Search for the cell housing the specified text and yield its [x, y] center coordinate. 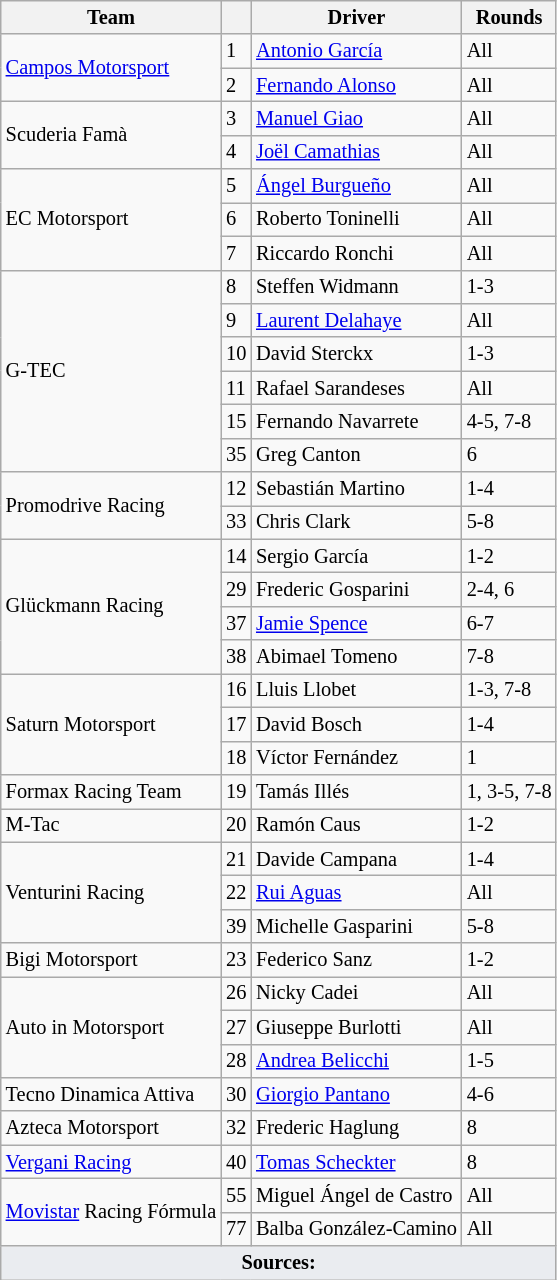
11 [236, 388]
Campos Motorsport [111, 68]
2 [236, 85]
15 [236, 421]
Jamie Spence [356, 623]
Steffen Widmann [356, 287]
5 [236, 186]
32 [236, 1128]
37 [236, 623]
Movistar Racing Fórmula [111, 1212]
Venturini Racing [111, 892]
Sebastián Martino [356, 489]
Frederic Haglung [356, 1128]
Davide Campana [356, 859]
4-5, 7-8 [510, 421]
Tomas Scheckter [356, 1162]
Rui Aguas [356, 892]
20 [236, 825]
Abimael Tomeno [356, 657]
35 [236, 455]
EC Motorsport [111, 220]
6-7 [510, 623]
Greg Canton [356, 455]
18 [236, 758]
Laurent Delahaye [356, 320]
55 [236, 1195]
14 [236, 556]
Scuderia Famà [111, 134]
29 [236, 589]
2-4, 6 [510, 589]
Chris Clark [356, 522]
Michelle Gasparini [356, 926]
Bigi Motorsport [111, 960]
38 [236, 657]
Tecno Dinamica Attiva [111, 1094]
Sources: [279, 1263]
19 [236, 791]
21 [236, 859]
33 [236, 522]
28 [236, 1061]
Miguel Ángel de Castro [356, 1195]
26 [236, 993]
4-6 [510, 1094]
Auto in Motorsport [111, 1026]
Tamás Illés [356, 791]
30 [236, 1094]
Giuseppe Burlotti [356, 1027]
Azteca Motorsport [111, 1128]
Joël Camathias [356, 152]
Giorgio Pantano [356, 1094]
Sergio García [356, 556]
Manuel Giao [356, 118]
Víctor Fernández [356, 758]
77 [236, 1229]
Vergani Racing [111, 1162]
12 [236, 489]
9 [236, 320]
1-3, 7-8 [510, 690]
David Bosch [356, 724]
40 [236, 1162]
Roberto Toninelli [356, 219]
22 [236, 892]
Ángel Burgueño [356, 186]
Formax Racing Team [111, 791]
Lluis Llobet [356, 690]
4 [236, 152]
7-8 [510, 657]
Federico Sanz [356, 960]
G-TEC [111, 371]
17 [236, 724]
Riccardo Ronchi [356, 253]
1-5 [510, 1061]
Promodrive Racing [111, 506]
David Sterckx [356, 354]
Team [111, 17]
Nicky Cadei [356, 993]
Glückmann Racing [111, 606]
Antonio García [356, 51]
16 [236, 690]
23 [236, 960]
39 [236, 926]
Balba González-Camino [356, 1229]
Fernando Navarrete [356, 421]
Rafael Sarandeses [356, 388]
1, 3-5, 7-8 [510, 791]
Ramón Caus [356, 825]
M-Tac [111, 825]
Frederic Gosparini [356, 589]
Driver [356, 17]
Saturn Motorsport [111, 724]
27 [236, 1027]
3 [236, 118]
10 [236, 354]
7 [236, 253]
Rounds [510, 17]
Fernando Alonso [356, 85]
Andrea Belicchi [356, 1061]
